Determine the [X, Y] coordinate at the center of the cell enclosing the given text.  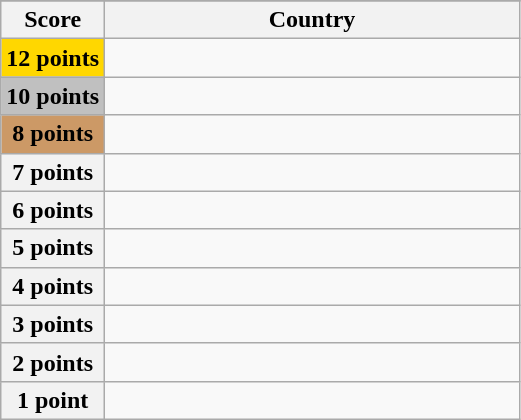
10 points [53, 96]
Score [53, 20]
8 points [53, 134]
6 points [53, 210]
2 points [53, 362]
4 points [53, 286]
5 points [53, 248]
Country [312, 20]
12 points [53, 58]
1 point [53, 400]
3 points [53, 324]
7 points [53, 172]
